Determine the (x, y) coordinate at the center of the cell enclosing the given text.  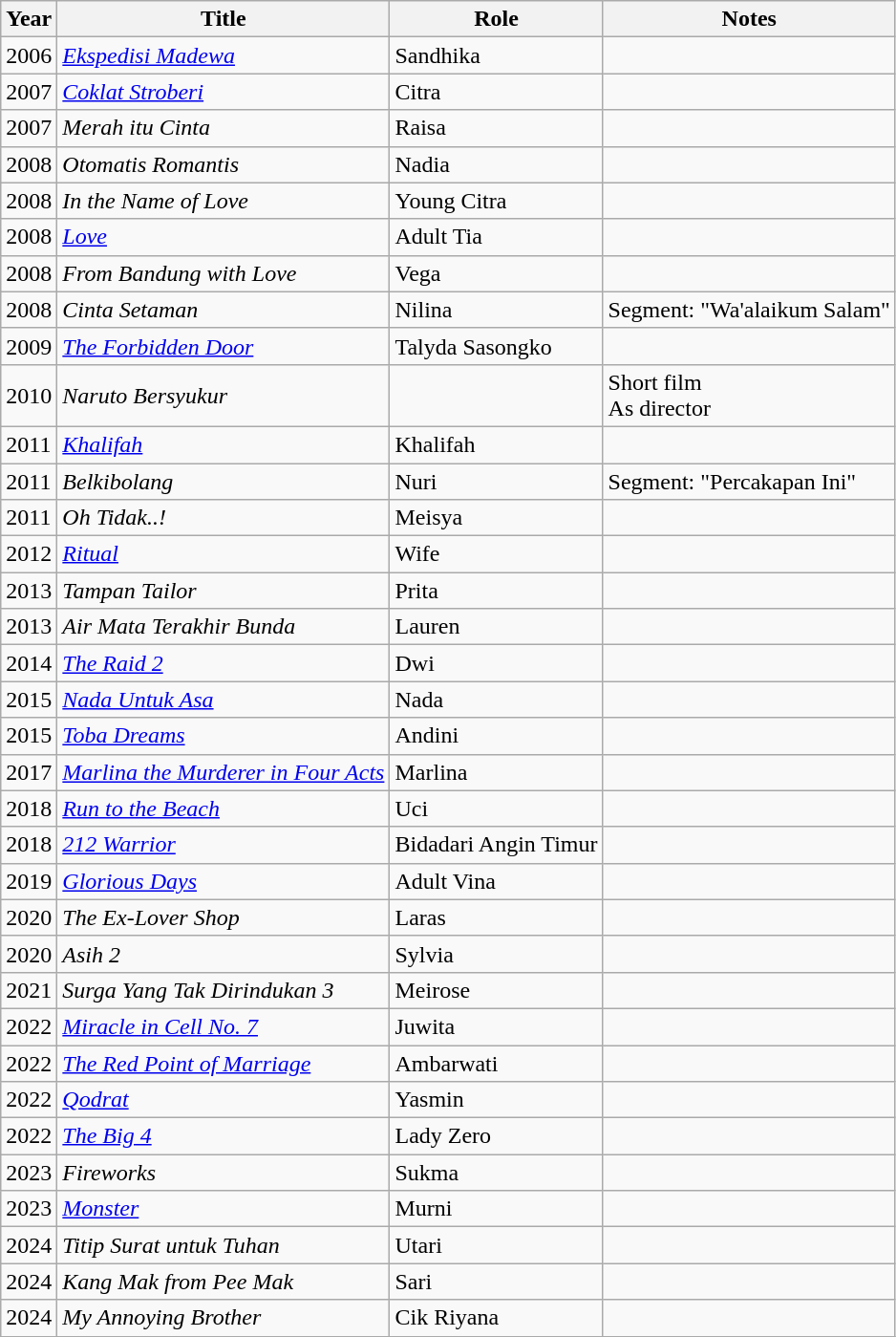
Segment: "Wa'alaikum Salam" (749, 310)
Meisya (497, 518)
Sandhika (497, 55)
2012 (29, 554)
Cik Riyana (497, 1318)
Sari (497, 1282)
Ekspedisi Madewa (224, 55)
Year (29, 19)
2017 (29, 772)
Fireworks (224, 1173)
Bidadari Angin Timur (497, 845)
Ritual (224, 554)
Nilina (497, 310)
Marlina (497, 772)
Adult Vina (497, 881)
Uci (497, 809)
Merah itu Cinta (224, 128)
Tampan Tailor (224, 591)
Talyda Sasongko (497, 346)
Adult Tia (497, 237)
Nada Untuk Asa (224, 700)
Oh Tidak..! (224, 518)
Notes (749, 19)
Yasmin (497, 1100)
Nadia (497, 164)
2021 (29, 990)
The Red Point of Marriage (224, 1064)
Miracle in Cell No. 7 (224, 1026)
2009 (29, 346)
Kang Mak from Pee Mak (224, 1282)
In the Name of Love (224, 201)
The Ex-Lover Shop (224, 917)
Air Mata Terakhir Bunda (224, 627)
Wife (497, 554)
Titip Surat untuk Tuhan (224, 1245)
Love (224, 237)
Meirose (497, 990)
Sylvia (497, 954)
The Raid 2 (224, 663)
Dwi (497, 663)
The Forbidden Door (224, 346)
Lauren (497, 627)
2006 (29, 55)
Ambarwati (497, 1064)
Lady Zero (497, 1136)
2019 (29, 881)
2014 (29, 663)
Cinta Setaman (224, 310)
Surga Yang Tak Dirindukan 3 (224, 990)
Role (497, 19)
Otomatis Romantis (224, 164)
Belkibolang (224, 481)
Coklat Stroberi (224, 92)
Monster (224, 1209)
2010 (29, 396)
Nuri (497, 481)
Murni (497, 1209)
Laras (497, 917)
Andini (497, 736)
Young Citra (497, 201)
Utari (497, 1245)
Naruto Bersyukur (224, 396)
Citra (497, 92)
Title (224, 19)
Nada (497, 700)
Raisa (497, 128)
Run to the Beach (224, 809)
Glorious Days (224, 881)
My Annoying Brother (224, 1318)
Segment: "Percakapan Ini" (749, 481)
Prita (497, 591)
From Bandung with Love (224, 273)
Toba Dreams (224, 736)
Marlina the Murderer in Four Acts (224, 772)
Qodrat (224, 1100)
Asih 2 (224, 954)
212 Warrior (224, 845)
Vega (497, 273)
Short filmAs director (749, 396)
The Big 4 (224, 1136)
Sukma (497, 1173)
Juwita (497, 1026)
